Pinpoint the cell where the given text exists, returning its (x, y) midpoint coordinate. 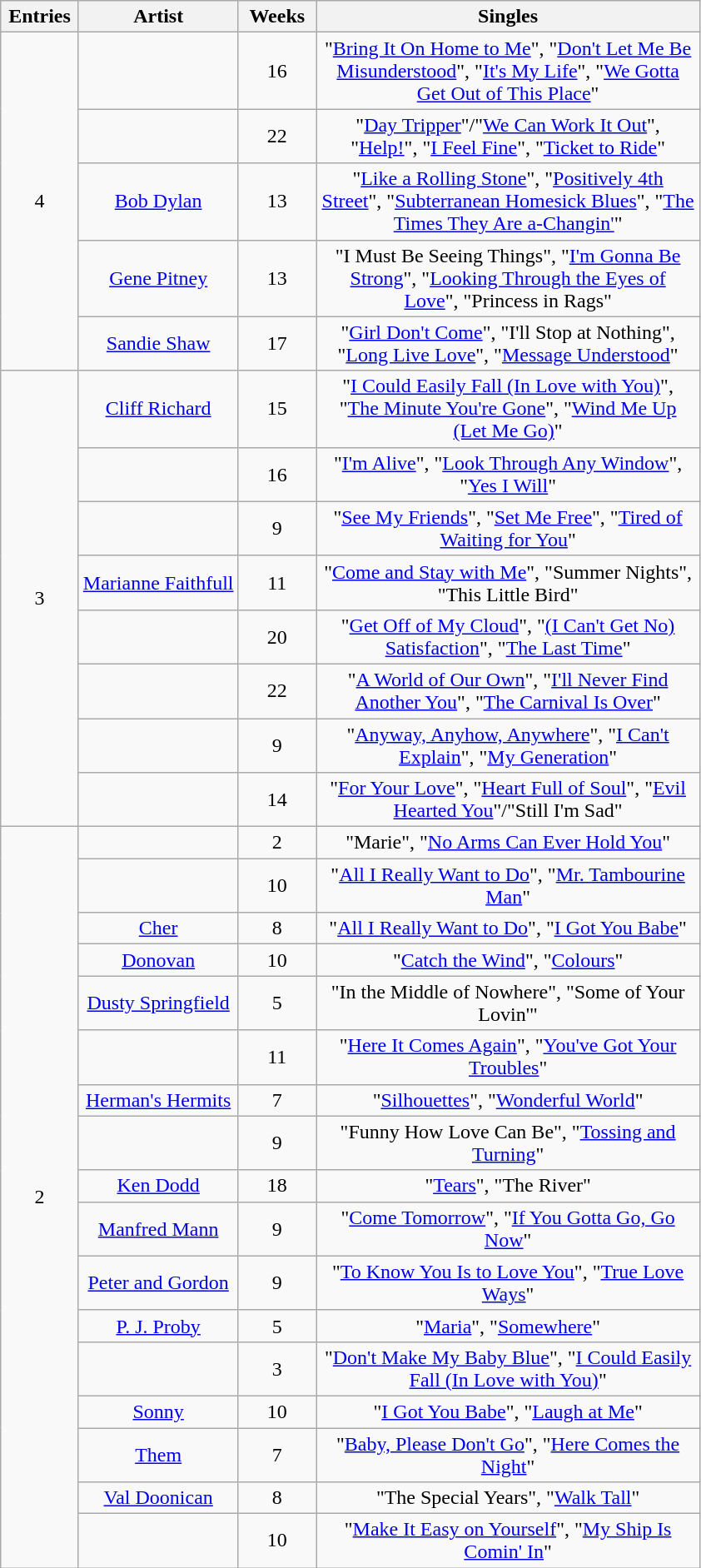
Them (158, 1454)
Cher (158, 928)
"Come and Stay with Me", "Summer Nights", "This Little Bird" (508, 583)
"For Your Love", "Heart Full of Soul", "Evil Hearted You"/"Still I'm Sad" (508, 799)
Artist (158, 17)
"Marie", "No Arms Can Ever Hold You" (508, 843)
Manfred Mann (158, 1229)
"Bring It On Home to Me", "Don't Let Me Be Misunderstood", "It's My Life", "We Gotta Get Out of This Place" (508, 71)
Donovan (158, 960)
"Silhouettes", "Wonderful World" (508, 1100)
"Baby, Please Don't Go", "Here Comes the Night" (508, 1454)
Cliff Richard (158, 409)
"I Could Easily Fall (In Love with You)", "The Minute You're Gone", "Wind Me Up (Let Me Go)" (508, 409)
Marianne Faithfull (158, 583)
"Day Tripper"/"We Can Work It Out", "Help!", "I Feel Fine", "Ticket to Ride" (508, 137)
4 (40, 202)
"Here It Comes Again", "You've Got Your Troubles" (508, 1058)
Sonny (158, 1411)
"All I Really Want to Do", "Mr. Tambourine Man" (508, 886)
"Anyway, Anyhow, Anywhere", "I Can't Explain", "My Generation" (508, 744)
"I Got You Babe", "Laugh at Me" (508, 1411)
17 (277, 343)
"Maria", "Somewhere" (508, 1326)
"To Know You Is to Love You", "True Love Ways" (508, 1282)
Dusty Springfield (158, 1003)
P. J. Proby (158, 1326)
"See My Friends", "Set Me Free", "Tired of Waiting for You" (508, 528)
Singles (508, 17)
"Get Off of My Cloud", "(I Can't Get No) Satisfaction", "The Last Time" (508, 636)
Sandie Shaw (158, 343)
"The Special Years", "Walk Tall" (508, 1498)
"Girl Don't Come", "I'll Stop at Nothing", "Long Live Love", "Message Understood" (508, 343)
"Like a Rolling Stone", "Positively 4th Street", "Subterranean Homesick Blues", "The Times They Are a-Changin'" (508, 202)
"In the Middle of Nowhere", "Some of Your Lovin'" (508, 1003)
Gene Pitney (158, 278)
18 (277, 1186)
14 (277, 799)
"Make It Easy on Yourself", "My Ship Is Comin' In" (508, 1541)
15 (277, 409)
"A World of Our Own", "I'll Never Find Another You", "The Carnival Is Over" (508, 691)
Val Doonican (158, 1498)
"I Must Be Seeing Things", "I'm Gonna Be Strong", "Looking Through the Eyes of Love", "Princess in Rags" (508, 278)
Herman's Hermits (158, 1100)
"I'm Alive", "Look Through Any Window", "Yes I Will" (508, 475)
Weeks (277, 17)
Bob Dylan (158, 202)
"All I Really Want to Do", "I Got You Babe" (508, 928)
20 (277, 636)
"Funny How Love Can Be", "Tossing and Turning" (508, 1142)
Entries (40, 17)
"Don't Make My Baby Blue", "I Could Easily Fall (In Love with You)" (508, 1369)
"Catch the Wind", "Colours" (508, 960)
"Tears", "The River" (508, 1186)
Ken Dodd (158, 1186)
Peter and Gordon (158, 1282)
"Come Tomorrow", "If You Gotta Go, Go Now" (508, 1229)
